Find where the given text appears and provide that cell's center as [X, Y] coordinate. 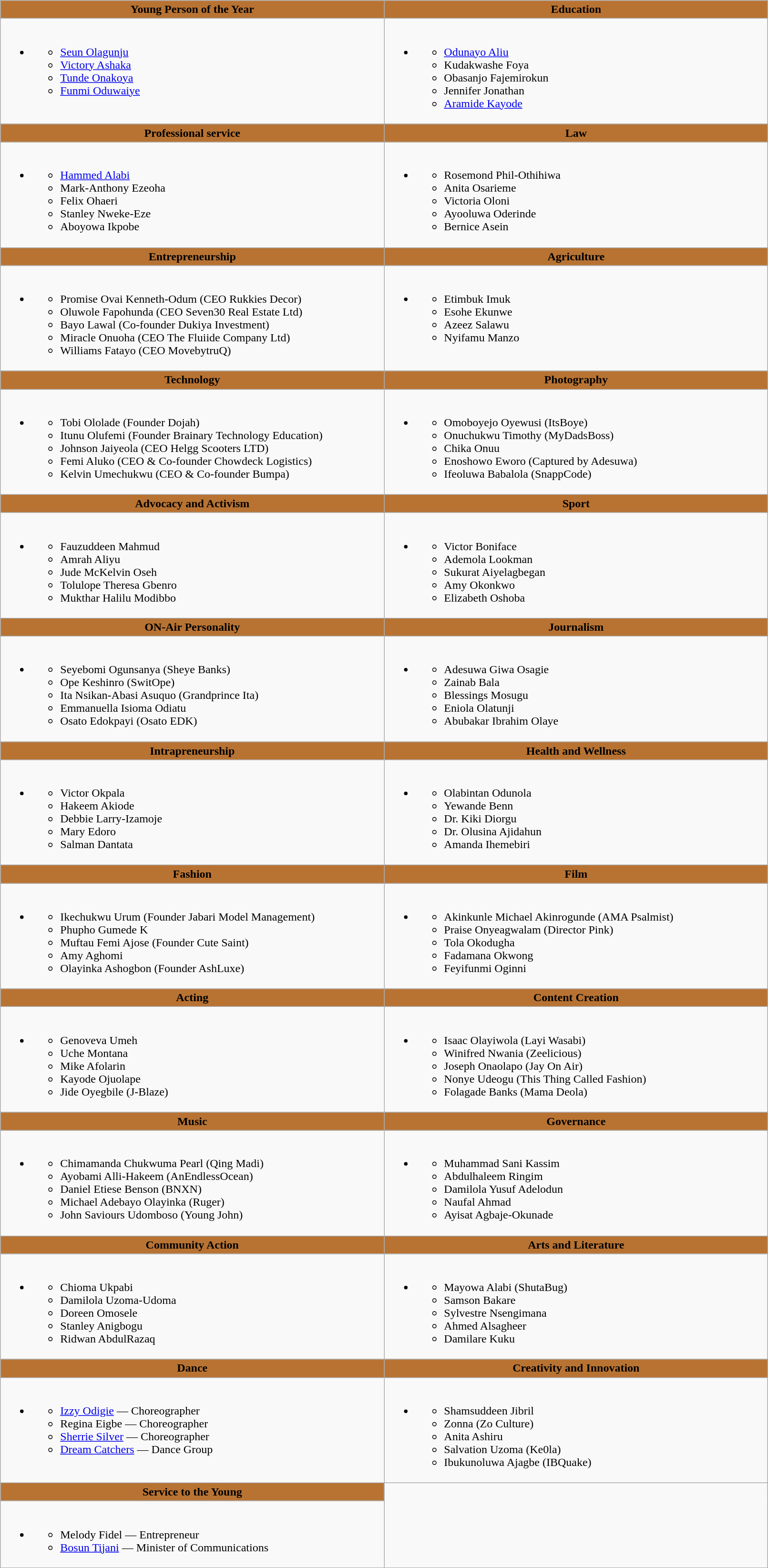
Community Action [193, 1245]
Health and Wellness [576, 751]
Muhammad Sani KassimAbdulhaleem RingimDamilola Yusuf AdelodunNaufal AhmadAyisat Agbaje-Okunade [576, 1183]
Education [576, 10]
Intrapreneurship [193, 751]
Acting [193, 998]
Journalism [576, 627]
Odunayo AliuKudakwashe FoyaObasanjo FajemirokunJennifer JonathanAramide Kayode [576, 72]
Sport [576, 503]
Technology [193, 380]
Seun OlagunjuVictory AshakaTunde OnakoyaFunmi Oduwaiye [193, 72]
Dance [193, 1368]
Professional service [193, 133]
Arts and Literature [576, 1245]
Chioma UkpabiDamilola Uzoma-UdomaDoreen OmoseleStanley AnigboguRidwan AbdulRazaq [193, 1306]
Governance [576, 1121]
Agriculture [576, 256]
Omoboyejo Oyewusi (ItsBoye)Onuchukwu Timothy (MyDadsBoss)Chika OnuuEnoshowo Eworo (Captured by Adesuwa)Ifeoluwa Babalola (SnappCode) [576, 441]
Shamsuddeen JibrilZonna (Zo Culture)Anita AshiruSalvation Uzoma (Ke0la)Ibukunoluwa Ajagbe (IBQuake) [576, 1430]
Advocacy and Activism [193, 503]
Creativity and Innovation [576, 1368]
Film [576, 874]
Olabintan OdunolaYewande BennDr. Kiki DiorguDr. Olusina AjidahunAmanda Ihemebiri [576, 812]
Hammed AlabiMark-Anthony EzeohaFelix OhaeriStanley Nweke-EzeAboyowa Ikpobe [193, 195]
Young Person of the Year [193, 10]
Etimbuk ImukEsohe EkunweAzeez SalawuNyifamu Manzo [576, 318]
Izzy Odigie — ChoreographerRegina Eigbe — ChoreographerSherrie Silver — ChoreographerDream Catchers — Dance Group [193, 1430]
Adesuwa Giwa OsagieZainab BalaBlessings MosuguEniola OlatunjiAbubakar Ibrahim Olaye [576, 688]
Genoveva UmehUche MontanaMike AfolarinKayode OjuolapeJide Oyegbile (J-Blaze) [193, 1059]
Service to the Young [193, 1492]
Seyebomi Ogunsanya (Sheye Banks)Ope Keshinro (SwitOpe)Ita Nsikan-Abasi Asuquo (Grandprince Ita)Emmanuella Isioma OdiatuOsato Edokpayi (Osato EDK) [193, 688]
Fauzuddeen MahmudAmrah AliyuJude McKelvin OsehTolulope Theresa GbenroMukthar Halilu Modibbo [193, 565]
Akinkunle Michael Akinrogunde (AMA Psalmist)Praise Onyeagwalam (Director Pink)Tola OkodughaFadamana OkwongFeyifunmi Oginni [576, 936]
Melody Fidel — EntrepreneurBosun Tijani — Minister of Communications [193, 1534]
Photography [576, 380]
Victor OkpalaHakeem AkiodeDebbie Larry-IzamojeMary EdoroSalman Dantata [193, 812]
Ikechukwu Urum (Founder Jabari Model Management)Phupho Gumede KMuftau Femi Ajose (Founder Cute Saint)Amy AghomiOlayinka Ashogbon (Founder AshLuxe) [193, 936]
Music [193, 1121]
Fashion [193, 874]
Law [576, 133]
ON-Air Personality [193, 627]
Content Creation [576, 998]
Entrepreneurship [193, 256]
Mayowa Alabi (ShutaBug)Samson BakareSylvestre NsengimanaAhmed AlsagheerDamilare Kuku [576, 1306]
Victor BonifaceAdemola LookmanSukurat AiyelagbeganAmy OkonkwoElizabeth Oshoba [576, 565]
Rosemond Phil-OthihiwaAnita OsariemeVictoria OloniAyooluwa OderindeBernice Asein [576, 195]
